Return the [x, y] coordinate for the center point of the cell that contains the specified text.  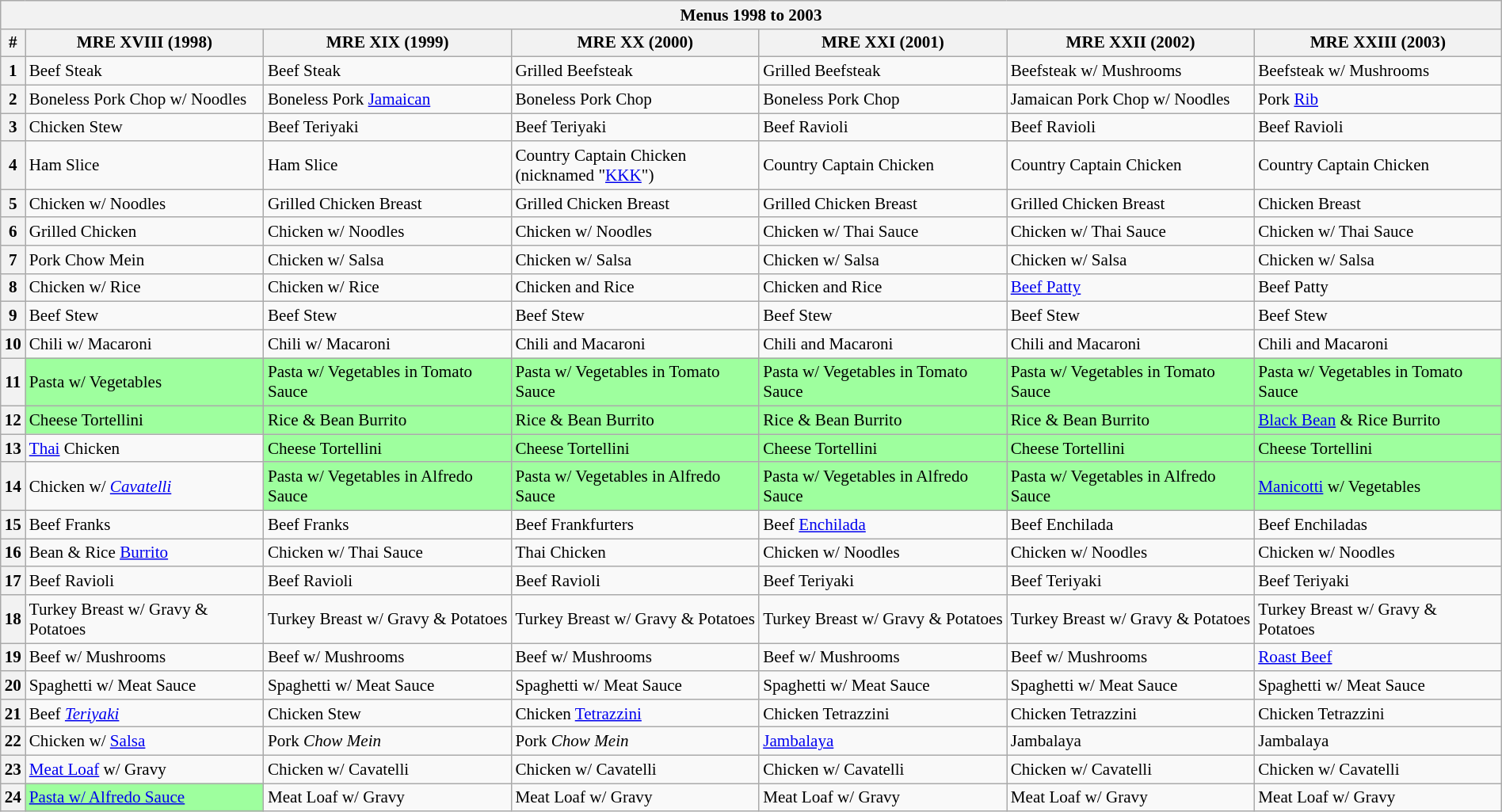
Roast Beef [1378, 658]
Beef Enchiladas [1378, 524]
MRE XX (2000) [635, 43]
18 [13, 619]
4 [13, 165]
21 [13, 713]
Boneless Pork Chop w/ Noodles [144, 98]
Jamaican Pork Chop w/ Noodles [1131, 98]
7 [13, 260]
3 [13, 127]
16 [13, 553]
Country Captain Chicken(nicknamed "KKK") [635, 165]
MRE XXIII (2003) [1378, 43]
20 [13, 684]
Manicotti w/ Vegetables [1378, 486]
1 [13, 71]
10 [13, 344]
Boneless Pork Jamaican [388, 98]
MRE XVIII (1998) [144, 43]
22 [13, 741]
Bean & Rice Burrito [144, 553]
11 [13, 382]
23 [13, 768]
Chicken Breast [1378, 203]
Pasta w/ Alfredo Sauce [144, 797]
17 [13, 580]
Pork Rib [1378, 98]
MRE XXI (2001) [883, 43]
6 [13, 231]
MRE XIX (1999) [388, 43]
MRE XXII (2002) [1131, 43]
Grilled Chicken [144, 231]
2 [13, 98]
# [13, 43]
13 [13, 448]
15 [13, 524]
Pasta w/ Vegetables [144, 382]
12 [13, 420]
24 [13, 797]
19 [13, 658]
Menus 1998 to 2003 [751, 14]
8 [13, 287]
9 [13, 315]
Black Bean & Rice Burrito [1378, 420]
14 [13, 486]
5 [13, 203]
Beef Frankfurters [635, 524]
